Output the (X, Y) coordinate of the center of the cell containing the given text.  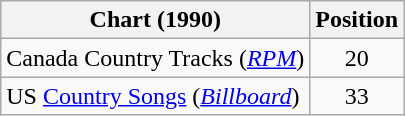
US Country Songs (Billboard) (156, 96)
Canada Country Tracks (RPM) (156, 58)
Chart (1990) (156, 20)
33 (357, 96)
Position (357, 20)
20 (357, 58)
